Provide the [x, y] coordinate of the cell's center where the given text is located.  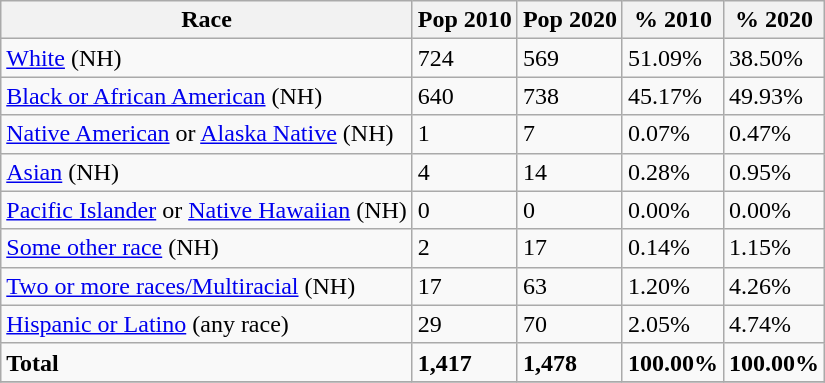
Pop 2020 [570, 20]
0.28% [672, 172]
1.15% [774, 248]
% 2020 [774, 20]
White (NH) [207, 58]
Pacific Islander or Native Hawaiian (NH) [207, 210]
14 [570, 172]
1 [464, 134]
4.26% [774, 286]
2 [464, 248]
% 2010 [672, 20]
Native American or Alaska Native (NH) [207, 134]
63 [570, 286]
Hispanic or Latino (any race) [207, 324]
Asian (NH) [207, 172]
7 [570, 134]
1,478 [570, 362]
4.74% [774, 324]
45.17% [672, 96]
738 [570, 96]
1,417 [464, 362]
38.50% [774, 58]
0.95% [774, 172]
Some other race (NH) [207, 248]
Race [207, 20]
Pop 2010 [464, 20]
640 [464, 96]
49.93% [774, 96]
Total [207, 362]
1.20% [672, 286]
4 [464, 172]
724 [464, 58]
Two or more races/Multiracial (NH) [207, 286]
0.47% [774, 134]
51.09% [672, 58]
70 [570, 324]
Black or African American (NH) [207, 96]
2.05% [672, 324]
29 [464, 324]
0.07% [672, 134]
569 [570, 58]
0.14% [672, 248]
